Return the (X, Y) coordinate for the center point of the cell that contains the specified text.  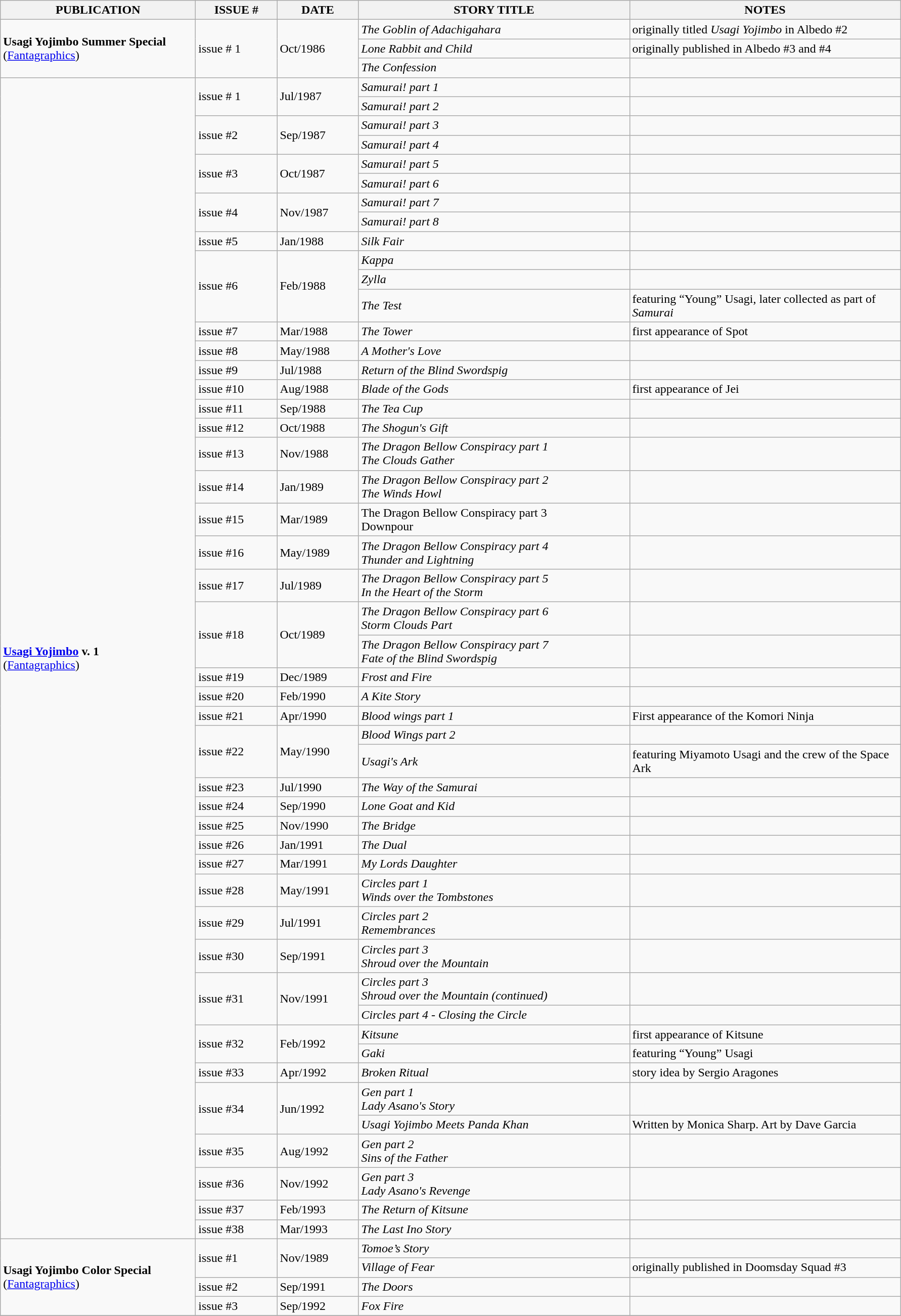
originally published in Albedo #3 and #4 (765, 49)
issue #11 (237, 409)
Silk Fair (494, 241)
featuring “Young” Usagi (765, 1054)
issue #22 (237, 751)
issue #5 (237, 241)
Oct/1989 (318, 634)
Broken Ritual (494, 1073)
The Goblin of Adachigahara (494, 29)
Oct/1988 (318, 428)
issue #4 (237, 212)
Frost and Fire (494, 677)
Jan/1989 (318, 486)
Jan/1988 (318, 241)
Gen part 2Sins of the Father (494, 1151)
Lone Goat and Kid (494, 806)
DATE (318, 10)
issue #32 (237, 1043)
Fox Fire (494, 1306)
Jul/1990 (318, 787)
Usagi Yojimbo v. 1(Fantagraphics) (98, 658)
May/1989 (318, 552)
The Way of the Samurai (494, 787)
Usagi Yojimbo Color Special(Fantagraphics) (98, 1277)
Zylla (494, 280)
issue #25 (237, 826)
issue #27 (237, 864)
issue #16 (237, 552)
The Test (494, 305)
Jun/1992 (318, 1108)
The Tower (494, 332)
originally titled Usagi Yojimbo in Albedo #2 (765, 29)
issue #31 (237, 998)
issue #15 (237, 520)
Oct/1986 (318, 49)
Nov/1989 (318, 1258)
issue #28 (237, 890)
Jan/1991 (318, 845)
Usagi's Ark (494, 761)
May/1991 (318, 890)
NOTES (765, 10)
The Doors (494, 1287)
Tomoe’s Story (494, 1248)
Sep/1988 (318, 409)
issue #12 (237, 428)
Aug/1988 (318, 389)
Village of Fear (494, 1267)
Samurai! part 2 (494, 106)
issue #37 (237, 1210)
issue #24 (237, 806)
Kappa (494, 260)
Apr/1992 (318, 1073)
Samurai! part 4 (494, 145)
A Mother's Love (494, 351)
Apr/1990 (318, 716)
May/1988 (318, 351)
The Dragon Bellow Conspiracy part 6Storm Clouds Part (494, 618)
issue #30 (237, 956)
Blade of the Gods (494, 389)
Jul/1988 (318, 370)
Nov/1988 (318, 454)
first appearance of Kitsune (765, 1034)
issue #33 (237, 1073)
A Kite Story (494, 697)
story idea by Sergio Aragones (765, 1073)
Jul/1991 (318, 923)
Circles part 3Shroud over the Mountain (494, 956)
Samurai! part 3 (494, 125)
Feb/1990 (318, 697)
issue #23 (237, 787)
issue #34 (237, 1108)
Samurai! part 8 (494, 221)
issue #29 (237, 923)
Written by Monica Sharp. Art by Dave Garcia (765, 1125)
Jul/1987 (318, 97)
The Tea Cup (494, 409)
The Dragon Bellow Conspiracy part 3Downpour (494, 520)
originally published in Doomsday Squad #3 (765, 1267)
Mar/1989 (318, 520)
first appearance of Spot (765, 332)
The Dragon Bellow Conspiracy part 7Fate of the Blind Swordspig (494, 651)
Jul/1989 (318, 585)
Gen part 3Lady Asano's Revenge (494, 1184)
The Dragon Bellow Conspiracy part 2The Winds Howl (494, 486)
STORY TITLE (494, 10)
The Shogun's Gift (494, 428)
Usagi Yojimbo Summer Special(Fantagraphics) (98, 49)
The Bridge (494, 826)
The Dragon Bellow Conspiracy part 5In the Heart of the Storm (494, 585)
Blood Wings part 2 (494, 735)
Samurai! part 6 (494, 183)
issue #26 (237, 845)
issue #18 (237, 634)
issue #20 (237, 697)
Aug/1992 (318, 1151)
Gaki (494, 1054)
Feb/1993 (318, 1210)
Gen part 1Lady Asano's Story (494, 1099)
issue #1 (237, 1258)
Samurai! part 5 (494, 164)
The Dual (494, 845)
Mar/1991 (318, 864)
Circles part 1Winds over the Tombstones (494, 890)
issue #17 (237, 585)
Circles part 4 - Closing the Circle (494, 1015)
PUBLICATION (98, 10)
issue #19 (237, 677)
Nov/1987 (318, 212)
Feb/1988 (318, 286)
Oct/1987 (318, 173)
Nov/1990 (318, 826)
Feb/1992 (318, 1043)
ISSUE # (237, 10)
First appearance of the Komori Ninja (765, 716)
first appearance of Jei (765, 389)
featuring “Young” Usagi, later collected as part of Samurai (765, 305)
May/1990 (318, 751)
My Lords Daughter (494, 864)
issue #38 (237, 1229)
Sep/1987 (318, 135)
Usagi Yojimbo Meets Panda Khan (494, 1125)
issue #14 (237, 486)
Nov/1991 (318, 998)
featuring Miyamoto Usagi and the crew of the Space Ark (765, 761)
Kitsune (494, 1034)
issue #13 (237, 454)
Lone Rabbit and Child (494, 49)
issue #21 (237, 716)
Return of the Blind Swordspig (494, 370)
issue #36 (237, 1184)
issue #35 (237, 1151)
issue #9 (237, 370)
issue #10 (237, 389)
Circles part 2Remembrances (494, 923)
Sep/1990 (318, 806)
Blood wings part 1 (494, 716)
The Last Ino Story (494, 1229)
Mar/1988 (318, 332)
Sep/1992 (318, 1306)
Samurai! part 1 (494, 87)
The Dragon Bellow Conspiracy part 1The Clouds Gather (494, 454)
Samurai! part 7 (494, 202)
issue #7 (237, 332)
The Confession (494, 68)
issue #8 (237, 351)
Circles part 3Shroud over the Mountain (continued) (494, 989)
Mar/1993 (318, 1229)
The Return of Kitsune (494, 1210)
Dec/1989 (318, 677)
Nov/1992 (318, 1184)
issue #6 (237, 286)
The Dragon Bellow Conspiracy part 4Thunder and Lightning (494, 552)
